Detect which cell encompasses the target text, then output its (X, Y) center coordinate. 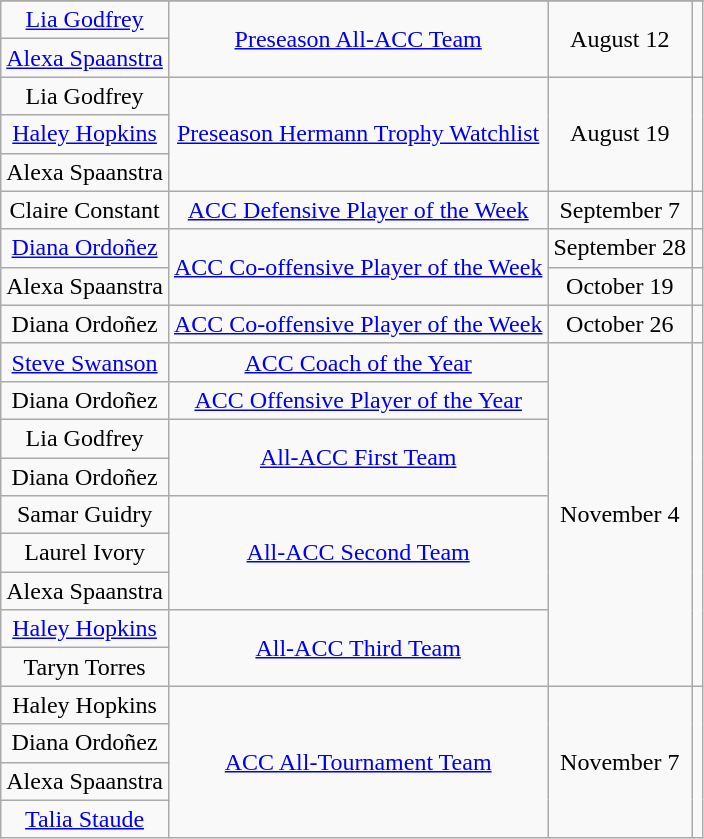
August 12 (620, 39)
October 19 (620, 286)
Laurel Ivory (85, 553)
November 4 (620, 514)
September 28 (620, 248)
Taryn Torres (85, 667)
Preseason All-ACC Team (358, 39)
Samar Guidry (85, 515)
August 19 (620, 134)
October 26 (620, 324)
All-ACC First Team (358, 457)
All-ACC Second Team (358, 553)
Preseason Hermann Trophy Watchlist (358, 134)
Claire Constant (85, 210)
ACC All-Tournament Team (358, 762)
November 7 (620, 762)
Talia Staude (85, 819)
Steve Swanson (85, 362)
ACC Defensive Player of the Week (358, 210)
All-ACC Third Team (358, 648)
September 7 (620, 210)
ACC Offensive Player of the Year (358, 400)
ACC Coach of the Year (358, 362)
